Search for the cell housing the specified text and yield its [X, Y] center coordinate. 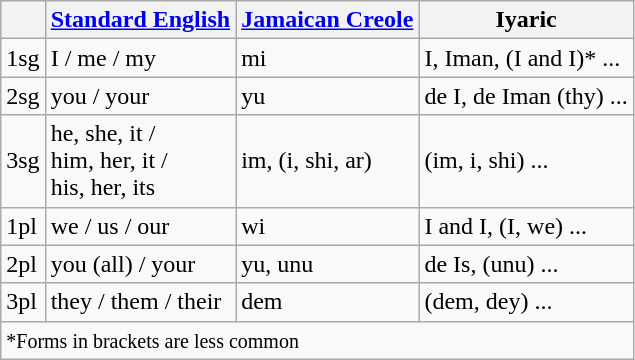
3pl [23, 302]
Standard English [140, 20]
Iyaric [526, 20]
he, she, it /him, her, it /his, her, its [140, 161]
de Is, (unu) ... [526, 264]
I / me / my [140, 58]
*Forms in brackets are less common [317, 340]
yu [328, 96]
you (all) / your [140, 264]
mi [328, 58]
de I, de Iman (thy) ... [526, 96]
they / them / their [140, 302]
dem [328, 302]
2sg [23, 96]
yu, unu [328, 264]
3sg [23, 161]
you / your [140, 96]
I, Iman, (I and I)* ... [526, 58]
im, (i, shi, ar) [328, 161]
(dem, dey) ... [526, 302]
wi [328, 226]
1sg [23, 58]
I and I, (I, we) ... [526, 226]
Jamaican Creole [328, 20]
1pl [23, 226]
2pl [23, 264]
we / us / our [140, 226]
(im, i, shi) ... [526, 161]
